Scan for the cell matching the given text and deliver its [X, Y] coordinate at center. 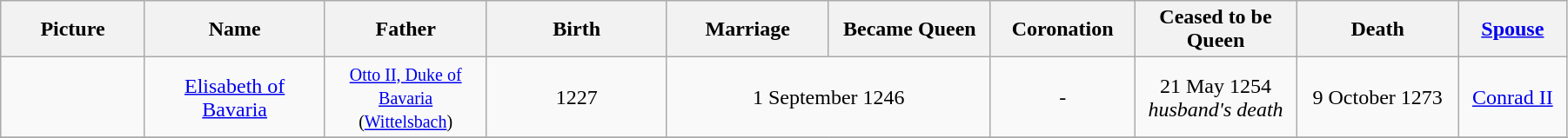
Birth [576, 30]
Spouse [1512, 30]
Became Queen [909, 30]
Name [235, 30]
Death [1377, 30]
1227 [576, 97]
Coronation [1062, 30]
Picture [73, 30]
Ceased to be Queen [1216, 30]
21 May 1254husband's death [1216, 97]
Elisabeth of Bavaria [235, 97]
Otto II, Duke of Bavaria(Wittelsbach) [405, 97]
Conrad II [1512, 97]
1 September 1246 [828, 97]
Father [405, 30]
- [1062, 97]
9 October 1273 [1377, 97]
Marriage [747, 30]
